Return [X, Y] of the center of cell containing provided text 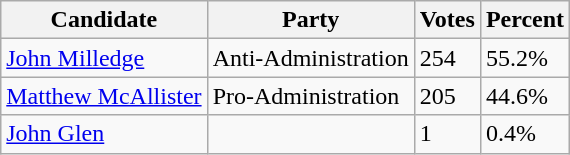
44.6% [524, 96]
0.4% [524, 134]
55.2% [524, 58]
1 [447, 134]
Pro-Administration [310, 96]
John Glen [104, 134]
Party [310, 20]
Percent [524, 20]
Matthew McAllister [104, 96]
Anti-Administration [310, 58]
John Milledge [104, 58]
Candidate [104, 20]
205 [447, 96]
254 [447, 58]
Votes [447, 20]
